Extract the [x, y] coordinate from the center of the cell holding the provided text.  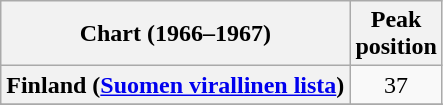
Chart (1966–1967) [176, 34]
Peakposition [396, 34]
Finland (Suomen virallinen lista) [176, 85]
37 [396, 85]
